Identify which cell holds the provided text, then report its (x, y) central coordinate. 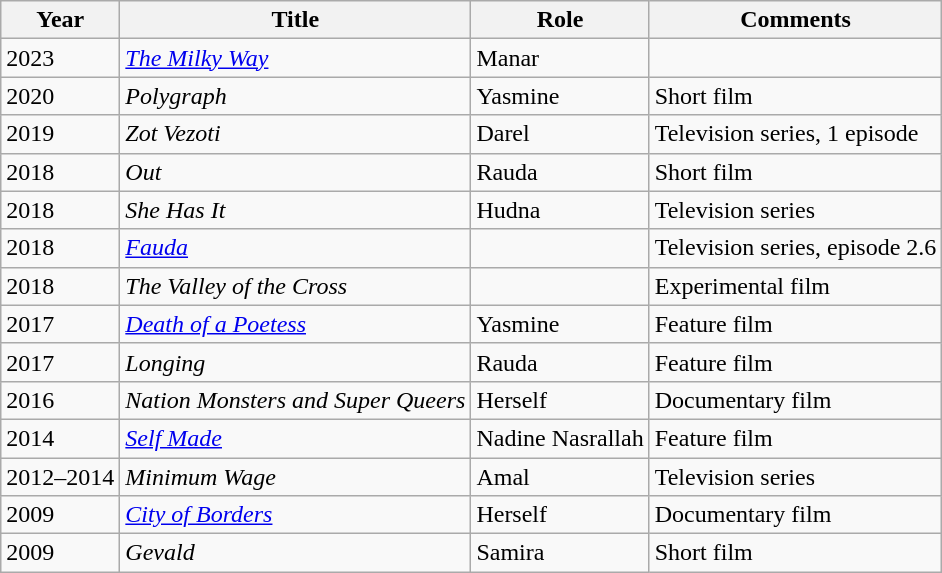
2012–2014 (60, 477)
Out (296, 172)
Hudna (560, 210)
Zot Vezoti (296, 134)
Manar (560, 58)
Title (296, 20)
Samira (560, 553)
2019 (60, 134)
2014 (60, 438)
Television series, 1 episode (796, 134)
2016 (60, 400)
2020 (60, 96)
Comments (796, 20)
Longing (296, 362)
The Milky Way (296, 58)
Gevald (296, 553)
Death of a Poetess (296, 324)
Minimum Wage (296, 477)
Nation Monsters and Super Queers (296, 400)
Amal (560, 477)
Darel (560, 134)
She Has It (296, 210)
Role (560, 20)
Self Made (296, 438)
Polygraph (296, 96)
Television series, episode 2.6 (796, 248)
City of Borders (296, 515)
2023 (60, 58)
Nadine Nasrallah (560, 438)
Year (60, 20)
The Valley of the Cross (296, 286)
Experimental film (796, 286)
Fauda (296, 248)
